Provide the (X, Y) coordinate of the cell's center where the given text is located.  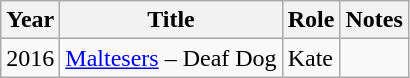
Role (311, 20)
Notes (374, 20)
Year (30, 20)
Maltesers – Deaf Dog (171, 58)
Title (171, 20)
2016 (30, 58)
Kate (311, 58)
